Identify which cell holds the provided text, then report its (X, Y) central coordinate. 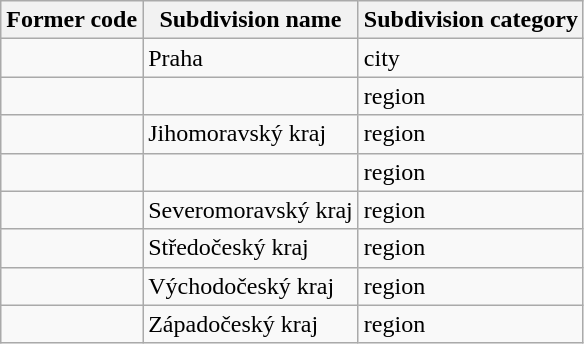
Former code (72, 20)
Jihomoravský kraj (251, 134)
Subdivision category (470, 20)
Subdivision name (251, 20)
Praha (251, 58)
Východočeský kraj (251, 286)
Severomoravský kraj (251, 210)
Západočeský kraj (251, 324)
city (470, 58)
Středočeský kraj (251, 248)
